Capture the cell that displays the provided text and extract its [x, y] central coordinate. 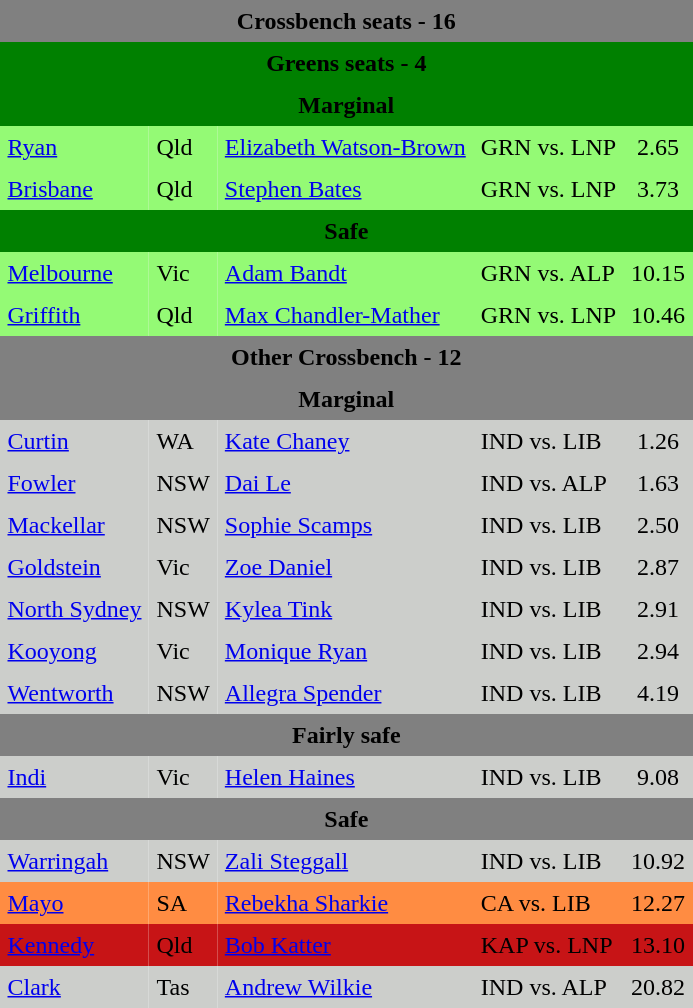
GRN vs. ALP [548, 274]
Kate Chaney [345, 442]
2.94 [658, 652]
2.50 [658, 526]
Allegra Spender [345, 694]
10.92 [658, 862]
Wentworth [74, 694]
Mackellar [74, 526]
4.19 [658, 694]
Goldstein [74, 568]
Kylea Tink [345, 610]
Other Crossbench - 12 [346, 358]
Fowler [74, 484]
Greens seats - 4 [346, 64]
Ryan [74, 148]
Brisbane [74, 190]
1.63 [658, 484]
Indi [74, 778]
12.27 [658, 904]
KAP vs. LNP [548, 946]
Curtin [74, 442]
Adam Bandt [345, 274]
Zali Steggall [345, 862]
WA [183, 442]
Helen Haines [345, 778]
CA vs. LIB [548, 904]
Mayo [74, 904]
North Sydney [74, 610]
Rebekha Sharkie [345, 904]
Griffith [74, 316]
Fairly safe [346, 736]
IND vs. ALP [548, 484]
Kooyong [74, 652]
Zoe Daniel [345, 568]
Sophie Scamps [345, 526]
Kennedy [74, 946]
10.15 [658, 274]
SA [183, 904]
Bob Katter [345, 946]
Elizabeth Watson-Brown [345, 148]
13.10 [658, 946]
Melbourne [74, 274]
9.08 [658, 778]
2.65 [658, 148]
Max Chandler-Mather [345, 316]
2.87 [658, 568]
10.46 [658, 316]
3.73 [658, 190]
Warringah [74, 862]
Monique Ryan [345, 652]
Stephen Bates [345, 190]
Crossbench seats - 16 [346, 22]
Dai Le [345, 484]
1.26 [658, 442]
2.91 [658, 610]
